Detect which cell encompasses the target text, then output its [x, y] center coordinate. 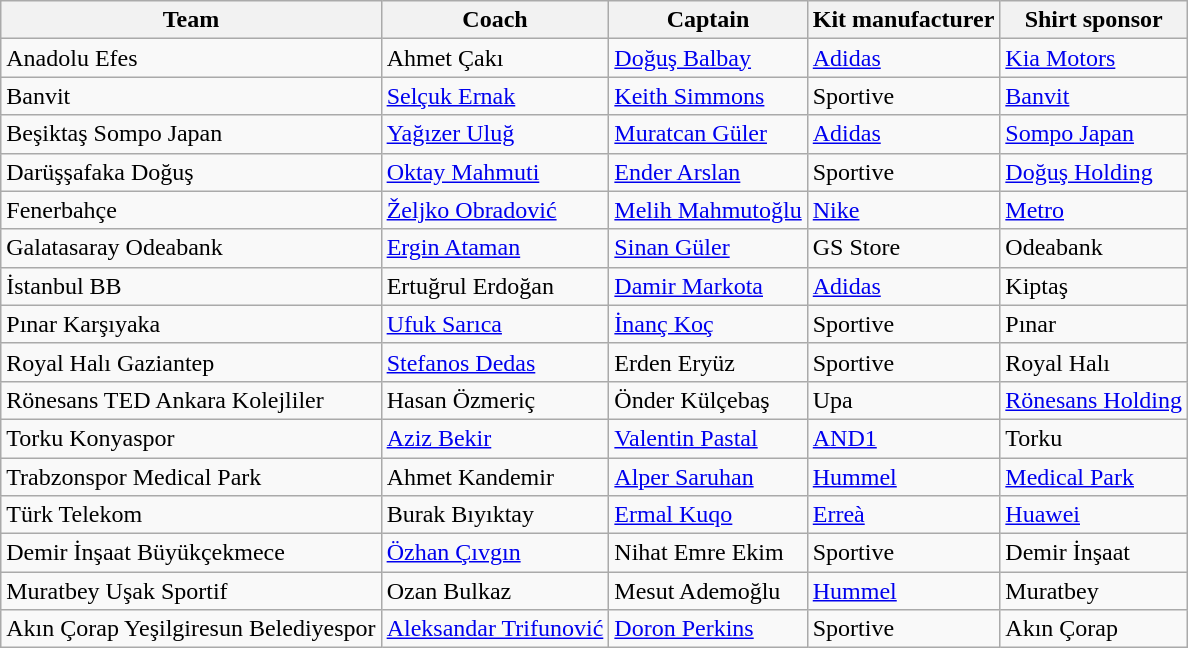
Odeabank [1094, 248]
Muratbey Uşak Sportif [191, 591]
Beşiktaş Sompo Japan [191, 134]
Darüşşafaka Doğuş [191, 172]
Medical Park [1094, 477]
Yağızer Uluğ [495, 134]
Sompo Japan [1094, 134]
Kiptaş [1094, 286]
Aziz Bekir [495, 438]
Hasan Özmeriç [495, 400]
Upa [904, 400]
Mesut Ademoğlu [708, 591]
Team [191, 20]
Sinan Güler [708, 248]
Erreà [904, 515]
Rönesans Holding [1094, 400]
Keith Simmons [708, 96]
Damir Markota [708, 286]
Nihat Emre Ekim [708, 553]
Rönesans TED Ankara Kolejliler [191, 400]
Ermal Kuqo [708, 515]
Oktay Mahmuti [495, 172]
Kit manufacturer [904, 20]
Muratbey [1094, 591]
Trabzonspor Medical Park [191, 477]
Selçuk Ernak [495, 96]
Ozan Bulkaz [495, 591]
GS Store [904, 248]
Ahmet Çakı [495, 58]
Fenerbahçe [191, 210]
Türk Telekom [191, 515]
Coach [495, 20]
Pınar [1094, 324]
Royal Halı [1094, 362]
Ufuk Sarıca [495, 324]
İnanç Koç [708, 324]
Doron Perkins [708, 629]
Metro [1094, 210]
Aleksandar Trifunović [495, 629]
Royal Halı Gaziantep [191, 362]
Akın Çorap Yeşilgiresun Belediyespor [191, 629]
Anadolu Efes [191, 58]
Önder Külçebaş [708, 400]
Ahmet Kandemir [495, 477]
Demir İnşaat [1094, 553]
Željko Obradović [495, 210]
Captain [708, 20]
Stefanos Dedas [495, 362]
Doğuş Balbay [708, 58]
Özhan Çıvgın [495, 553]
Melih Mahmutoğlu [708, 210]
Ergin Ataman [495, 248]
Muratcan Güler [708, 134]
Valentin Pastal [708, 438]
İstanbul BB [191, 286]
Ertuğrul Erdoğan [495, 286]
Galatasaray Odeabank [191, 248]
Demir İnşaat Büyükçekmece [191, 553]
Huawei [1094, 515]
Alper Saruhan [708, 477]
Torku [1094, 438]
Akın Çorap [1094, 629]
Doğuş Holding [1094, 172]
Burak Bıyıktay [495, 515]
Ender Arslan [708, 172]
Shirt sponsor [1094, 20]
Nike [904, 210]
Torku Konyaspor [191, 438]
Pınar Karşıyaka [191, 324]
Kia Motors [1094, 58]
Erden Eryüz [708, 362]
AND1 [904, 438]
